Pinpoint the cell where the given text exists, returning its (X, Y) midpoint coordinate. 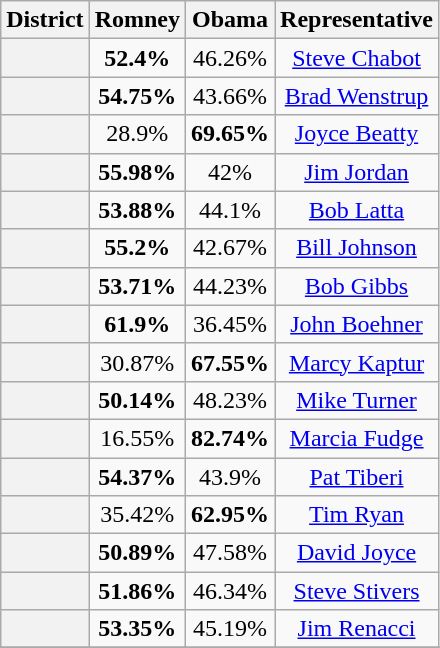
16.55% (137, 438)
Mike Turner (357, 400)
54.37% (137, 477)
35.42% (137, 515)
46.26% (230, 58)
Romney (137, 20)
Marcia Fudge (357, 438)
50.14% (137, 400)
46.34% (230, 591)
Bob Latta (357, 210)
44.1% (230, 210)
47.58% (230, 553)
52.4% (137, 58)
Jim Jordan (357, 172)
Obama (230, 20)
30.87% (137, 362)
55.98% (137, 172)
55.2% (137, 248)
36.45% (230, 324)
82.74% (230, 438)
John Boehner (357, 324)
54.75% (137, 96)
53.35% (137, 629)
Bob Gibbs (357, 286)
53.88% (137, 210)
51.86% (137, 591)
61.9% (137, 324)
67.55% (230, 362)
48.23% (230, 400)
Marcy Kaptur (357, 362)
42% (230, 172)
Steve Chabot (357, 58)
Bill Johnson (357, 248)
Representative (357, 20)
45.19% (230, 629)
50.89% (137, 553)
43.9% (230, 477)
Steve Stivers (357, 591)
53.71% (137, 286)
David Joyce (357, 553)
Pat Tiberi (357, 477)
69.65% (230, 134)
Brad Wenstrup (357, 96)
43.66% (230, 96)
Jim Renacci (357, 629)
42.67% (230, 248)
62.95% (230, 515)
44.23% (230, 286)
Tim Ryan (357, 515)
28.9% (137, 134)
Joyce Beatty (357, 134)
District (45, 20)
